Return (X, Y) of the center of cell containing provided text 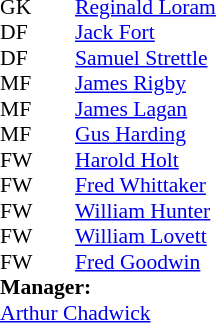
Samuel Strettle (146, 58)
William Lovett (146, 237)
Harold Holt (146, 160)
James Lagan (146, 109)
Manager: (108, 287)
Fred Whittaker (146, 185)
Fred Goodwin (146, 262)
Gus Harding (146, 135)
Jack Fort (146, 33)
William Hunter (146, 211)
James Rigby (146, 83)
